Locate the cell with the specified text and output its (x, y) center coordinate. 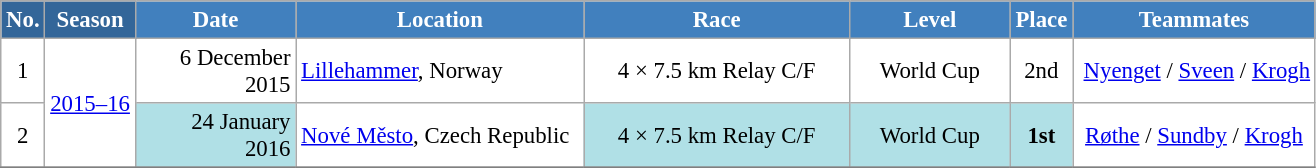
Røthe / Sundby / Krogh (1194, 136)
1 (23, 72)
2015–16 (90, 104)
6 December 2015 (216, 72)
Date (216, 20)
24 January 2016 (216, 136)
Nyenget / Sveen / Krogh (1194, 72)
1st (1041, 136)
Lillehammer, Norway (440, 72)
Season (90, 20)
No. (23, 20)
Nové Město, Czech Republic (440, 136)
2nd (1041, 72)
Teammates (1194, 20)
2 (23, 136)
Level (930, 20)
Race (717, 20)
Place (1041, 20)
Location (440, 20)
